Determine the [x, y] coordinate at the center of the cell enclosing the given text.  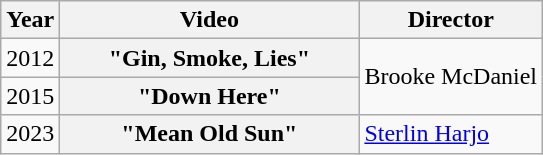
Brooke McDaniel [451, 77]
Video [210, 20]
2023 [30, 134]
Director [451, 20]
"Down Here" [210, 96]
2012 [30, 58]
Year [30, 20]
2015 [30, 96]
"Gin, Smoke, Lies" [210, 58]
Sterlin Harjo [451, 134]
"Mean Old Sun" [210, 134]
